Search for the cell housing the specified text and yield its (x, y) center coordinate. 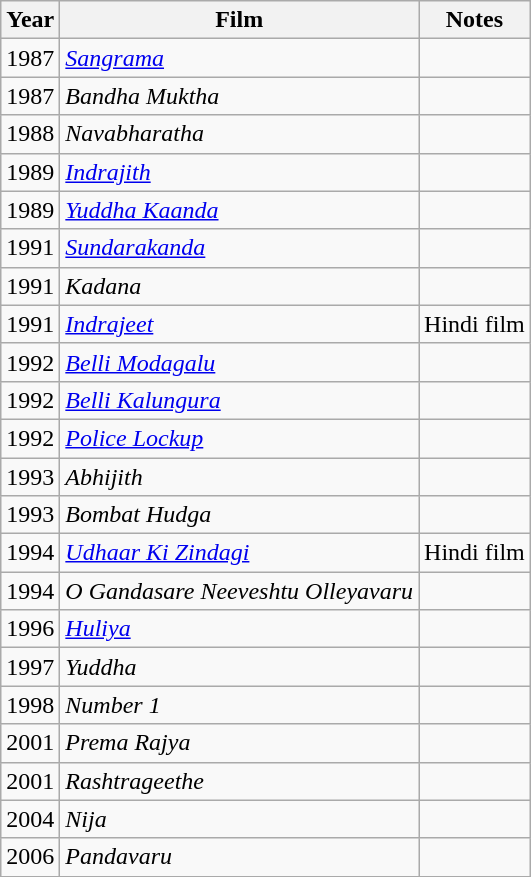
O Gandasare Neeveshtu Olleyavaru (240, 591)
Belli Kalungura (240, 400)
Huliya (240, 629)
Yuddha (240, 667)
Rashtrageethe (240, 781)
Notes (475, 20)
Belli Modagalu (240, 362)
2004 (30, 819)
Sundarakanda (240, 248)
Sangrama (240, 58)
Police Lockup (240, 438)
1997 (30, 667)
1998 (30, 705)
Kadana (240, 286)
Number 1 (240, 705)
Bombat Hudga (240, 515)
2006 (30, 857)
Year (30, 20)
Indrajith (240, 172)
1988 (30, 134)
Udhaar Ki Zindagi (240, 553)
Indrajeet (240, 324)
Navabharatha (240, 134)
Bandha Muktha (240, 96)
Abhijith (240, 477)
Yuddha Kaanda (240, 210)
Pandavaru (240, 857)
Nija (240, 819)
Film (240, 20)
Prema Rajya (240, 743)
1996 (30, 629)
